Locate the cell with the specified text and output its [x, y] center coordinate. 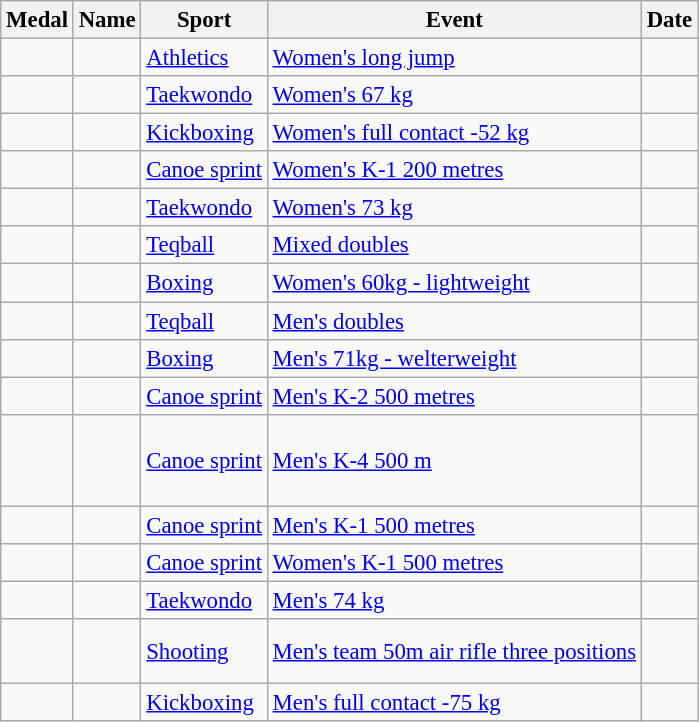
Men's 74 kg [454, 600]
Mixed doubles [454, 245]
Men's K-4 500 m [454, 460]
Women's 60kg - lightweight [454, 283]
Women's K-1 200 metres [454, 170]
Men's full contact -75 kg [454, 702]
Name [107, 20]
Men's doubles [454, 321]
Men's K-2 500 metres [454, 396]
Women's long jump [454, 58]
Women's 73 kg [454, 208]
Date [669, 20]
Sport [204, 20]
Women's full contact -52 kg [454, 133]
Women's 67 kg [454, 95]
Women's K-1 500 metres [454, 563]
Men's K-1 500 metres [454, 525]
Men's team 50m air rifle three positions [454, 652]
Medal [38, 20]
Shooting [204, 652]
Event [454, 20]
Athletics [204, 58]
Men's 71kg - welterweight [454, 358]
